Return the [x, y] coordinate for the center point of the cell that contains the specified text.  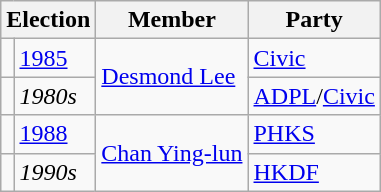
PHKS [314, 134]
ADPL/Civic [314, 96]
Civic [314, 58]
Party [314, 20]
1988 [55, 134]
Election [48, 20]
Member [172, 20]
Chan Ying-lun [172, 153]
1980s [55, 96]
1990s [55, 172]
1985 [55, 58]
HKDF [314, 172]
Desmond Lee [172, 77]
